Extract the [X, Y] coordinate from the center of the cell holding the provided text.  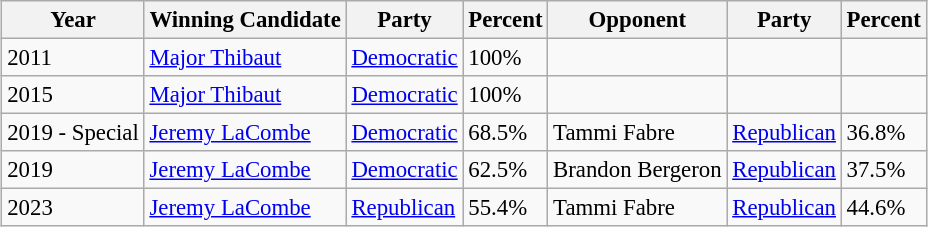
68.5% [506, 133]
37.5% [884, 170]
62.5% [506, 170]
Opponent [638, 20]
55.4% [506, 208]
Brandon Bergeron [638, 170]
2015 [73, 95]
2019 - Special [73, 133]
Winning Candidate [245, 20]
2011 [73, 57]
44.6% [884, 208]
36.8% [884, 133]
Year [73, 20]
2019 [73, 170]
2023 [73, 208]
